Search for the cell housing the specified text and yield its [x, y] center coordinate. 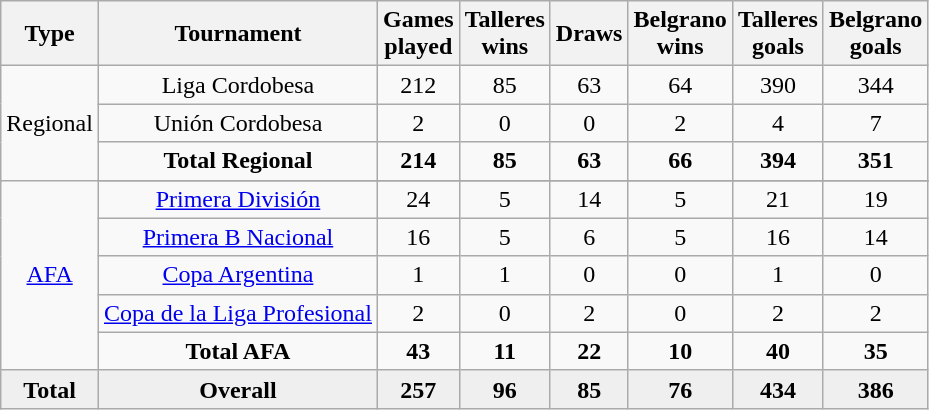
40 [778, 351]
22 [589, 351]
66 [680, 161]
24 [418, 199]
64 [680, 85]
Total Regional [238, 161]
Games played [418, 34]
434 [778, 389]
6 [589, 237]
351 [875, 161]
257 [418, 389]
Overall [238, 389]
Regional [50, 123]
Belgrano wins [680, 34]
AFA [50, 275]
43 [418, 351]
76 [680, 389]
214 [418, 161]
Primera División [238, 199]
Talleres wins [504, 34]
344 [875, 85]
386 [875, 389]
Draws [589, 34]
Talleres goals [778, 34]
Primera B Nacional [238, 237]
Unión Cordobesa [238, 123]
35 [875, 351]
Copa de la Liga Profesional [238, 313]
Type [50, 34]
390 [778, 85]
Belgrano goals [875, 34]
21 [778, 199]
Total AFA [238, 351]
10 [680, 351]
19 [875, 199]
394 [778, 161]
4 [778, 123]
96 [504, 389]
Copa Argentina [238, 275]
Tournament [238, 34]
Total [50, 389]
7 [875, 123]
Liga Cordobesa [238, 85]
11 [504, 351]
212 [418, 85]
